Pinpoint the cell where the given text exists, returning its (x, y) midpoint coordinate. 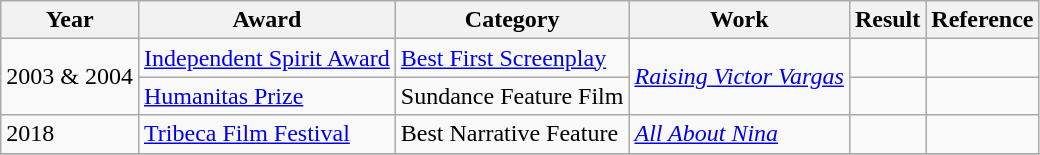
Reference (982, 20)
Category (512, 20)
Raising Victor Vargas (739, 77)
Humanitas Prize (266, 96)
Independent Spirit Award (266, 58)
All About Nina (739, 134)
Award (266, 20)
Work (739, 20)
Result (887, 20)
Year (70, 20)
Best First Screenplay (512, 58)
Sundance Feature Film (512, 96)
Tribeca Film Festival (266, 134)
2003 & 2004 (70, 77)
Best Narrative Feature (512, 134)
2018 (70, 134)
